Pinpoint the cell where the given text exists, returning its [X, Y] midpoint coordinate. 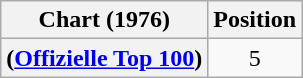
Chart (1976) [104, 20]
(Offizielle Top 100) [104, 58]
Position [255, 20]
5 [255, 58]
